Return the [X, Y] coordinate for the center point of the cell that contains the specified text.  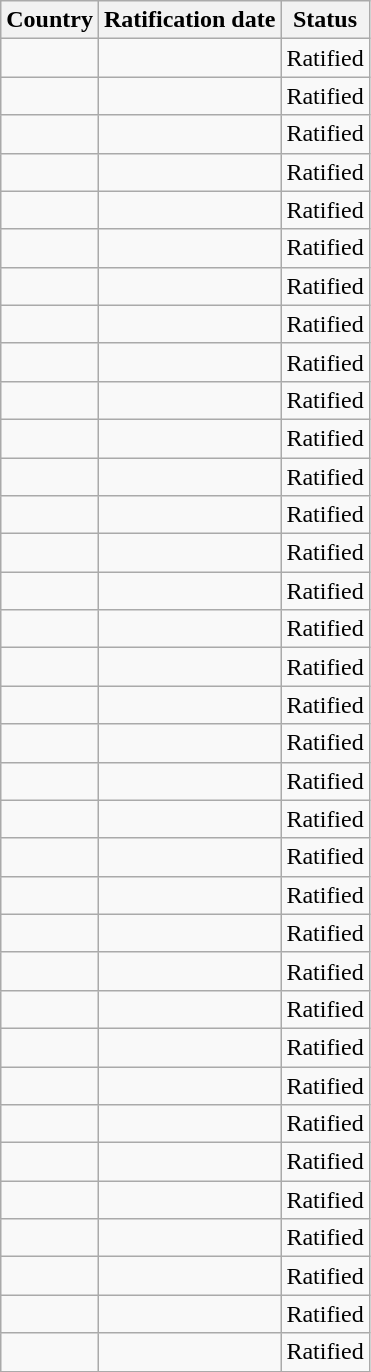
Country [50, 20]
Ratification date [189, 20]
Status [325, 20]
